Determine the [X, Y] coordinate at the center of the cell enclosing the given text.  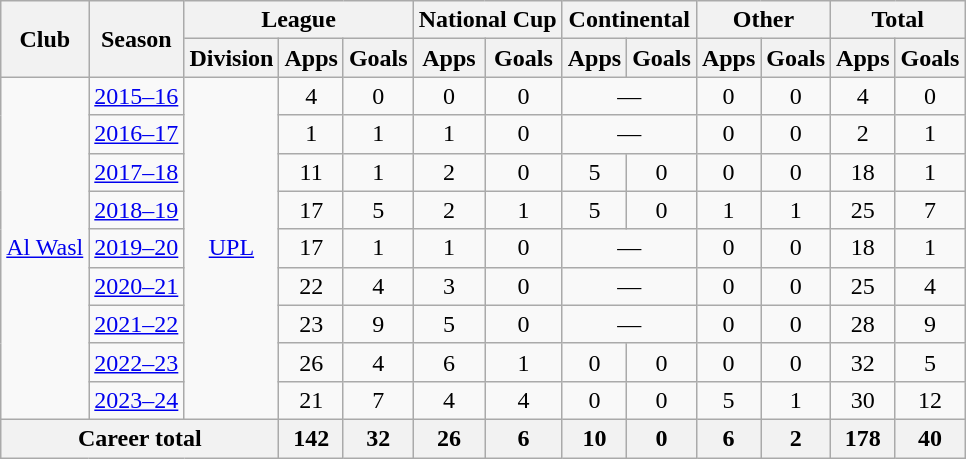
11 [311, 172]
3 [449, 286]
Other [763, 20]
12 [930, 400]
21 [311, 400]
2022–23 [136, 362]
National Cup [488, 20]
Club [45, 39]
10 [594, 438]
30 [863, 400]
2018–19 [136, 210]
Career total [140, 438]
Continental [629, 20]
178 [863, 438]
28 [863, 324]
40 [930, 438]
142 [311, 438]
2017–18 [136, 172]
League [298, 20]
Total [898, 20]
UPL [232, 248]
Season [136, 39]
2016–17 [136, 134]
22 [311, 286]
2023–24 [136, 400]
Division [232, 58]
2020–21 [136, 286]
2019–20 [136, 248]
2021–22 [136, 324]
Al Wasl [45, 248]
2015–16 [136, 96]
23 [311, 324]
